Provide the [x, y] coordinate of the cell's center where the given text is located.  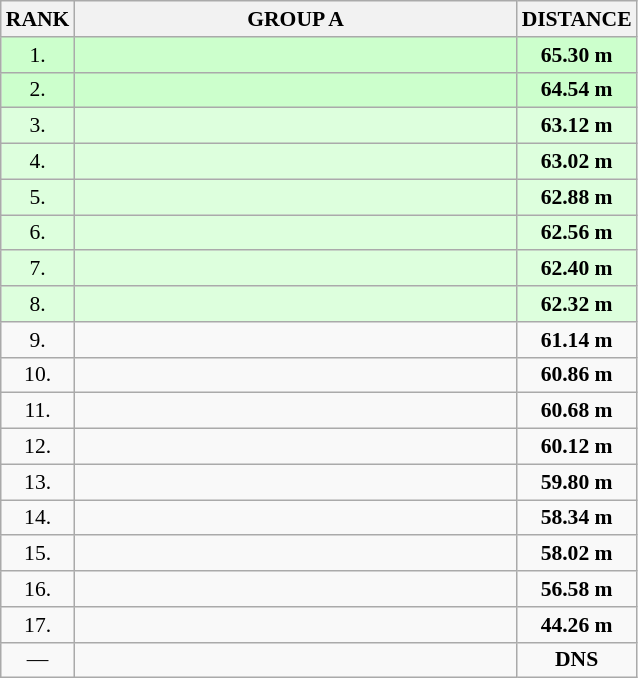
13. [38, 482]
3. [38, 126]
60.12 m [577, 447]
DNS [577, 660]
62.56 m [577, 233]
59.80 m [577, 482]
44.26 m [577, 625]
7. [38, 269]
58.02 m [577, 554]
60.68 m [577, 411]
60.86 m [577, 375]
10. [38, 375]
62.88 m [577, 197]
65.30 m [577, 55]
61.14 m [577, 340]
9. [38, 340]
62.32 m [577, 304]
58.34 m [577, 518]
DISTANCE [577, 19]
14. [38, 518]
8. [38, 304]
RANK [38, 19]
6. [38, 233]
12. [38, 447]
5. [38, 197]
11. [38, 411]
2. [38, 90]
63.02 m [577, 162]
15. [38, 554]
62.40 m [577, 269]
— [38, 660]
56.58 m [577, 589]
63.12 m [577, 126]
GROUP A [295, 19]
17. [38, 625]
16. [38, 589]
4. [38, 162]
64.54 m [577, 90]
1. [38, 55]
